Capture the cell that displays the provided text and extract its [X, Y] central coordinate. 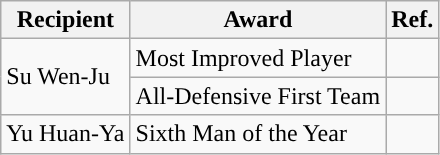
Most Improved Player [258, 58]
Ref. [412, 20]
Sixth Man of the Year [258, 134]
Yu Huan-Ya [66, 134]
Recipient [66, 20]
Award [258, 20]
Su Wen-Ju [66, 77]
All-Defensive First Team [258, 96]
